Detect which cell encompasses the target text, then output its (X, Y) center coordinate. 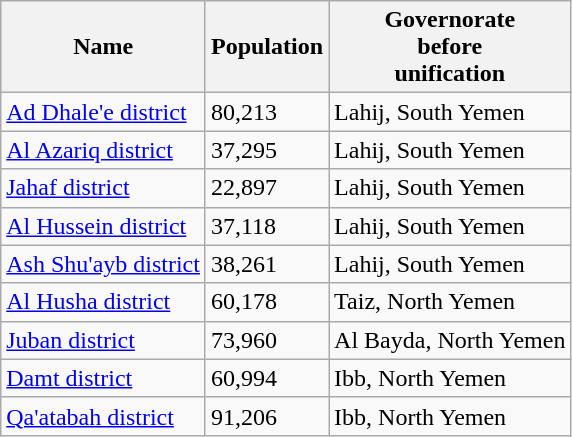
91,206 (266, 416)
Taiz, North Yemen (450, 302)
Governoratebeforeunification (450, 47)
80,213 (266, 112)
Ash Shu'ayb district (104, 264)
Al Hussein district (104, 226)
Al Husha district (104, 302)
Juban district (104, 340)
Ad Dhale'e district (104, 112)
Name (104, 47)
37,295 (266, 150)
73,960 (266, 340)
Jahaf district (104, 188)
Al Azariq district (104, 150)
Damt district (104, 378)
22,897 (266, 188)
37,118 (266, 226)
60,994 (266, 378)
60,178 (266, 302)
Population (266, 47)
Qa'atabah district (104, 416)
Al Bayda, North Yemen (450, 340)
38,261 (266, 264)
